Pinpoint the cell where the given text exists, returning its [X, Y] midpoint coordinate. 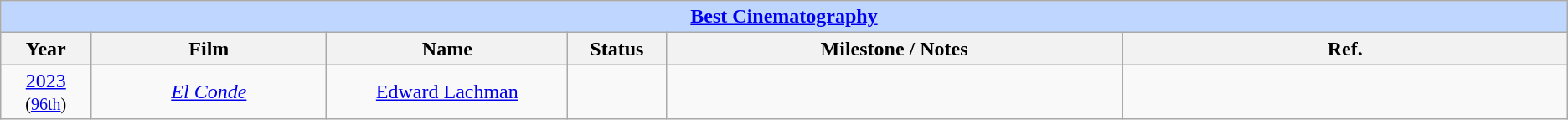
Best Cinematography [784, 17]
Edward Lachman [447, 92]
Milestone / Notes [895, 49]
2023(96th) [46, 92]
Ref. [1345, 49]
Name [447, 49]
Status [616, 49]
El Conde [209, 92]
Film [209, 49]
Year [46, 49]
